Detect which cell encompasses the target text, then output its [x, y] center coordinate. 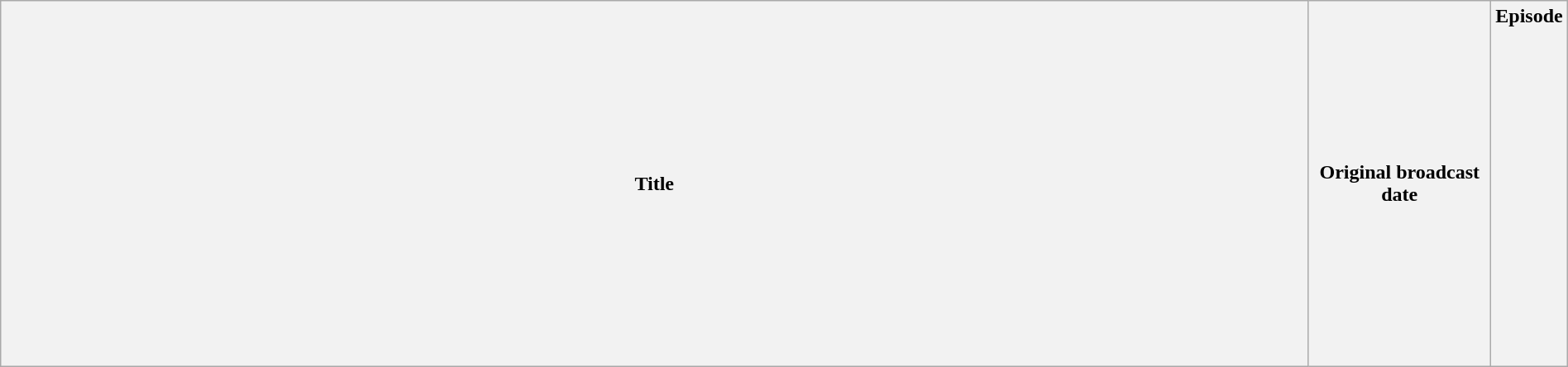
Episode [1529, 183]
Original broadcast date [1399, 183]
Title [655, 183]
